Determine the [X, Y] coordinate at the center of the cell enclosing the given text.  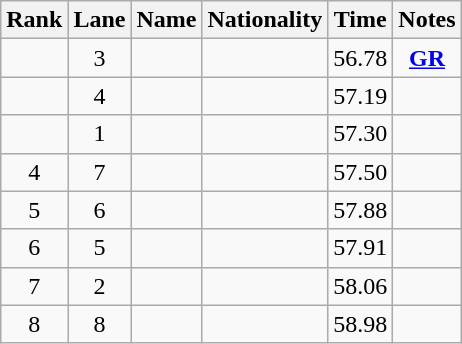
58.06 [360, 286]
Rank [34, 20]
Lane [100, 20]
Notes [427, 20]
57.50 [360, 172]
Nationality [265, 20]
GR [427, 58]
1 [100, 134]
57.88 [360, 210]
57.19 [360, 96]
57.91 [360, 248]
58.98 [360, 324]
56.78 [360, 58]
2 [100, 286]
57.30 [360, 134]
3 [100, 58]
Time [360, 20]
Name [166, 20]
